Identify which cell holds the provided text, then report its [X, Y] central coordinate. 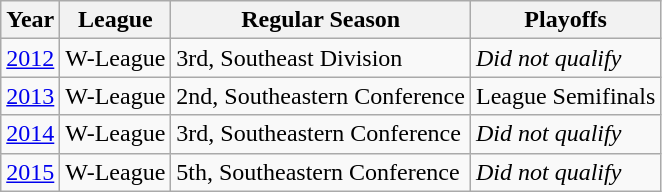
Year [30, 20]
League [116, 20]
2012 [30, 58]
2014 [30, 134]
2013 [30, 96]
Regular Season [321, 20]
2015 [30, 172]
2nd, Southeastern Conference [321, 96]
League Semifinals [565, 96]
Playoffs [565, 20]
5th, Southeastern Conference [321, 172]
3rd, Southeast Division [321, 58]
3rd, Southeastern Conference [321, 134]
